Pinpoint the cell where the given text exists, returning its [x, y] midpoint coordinate. 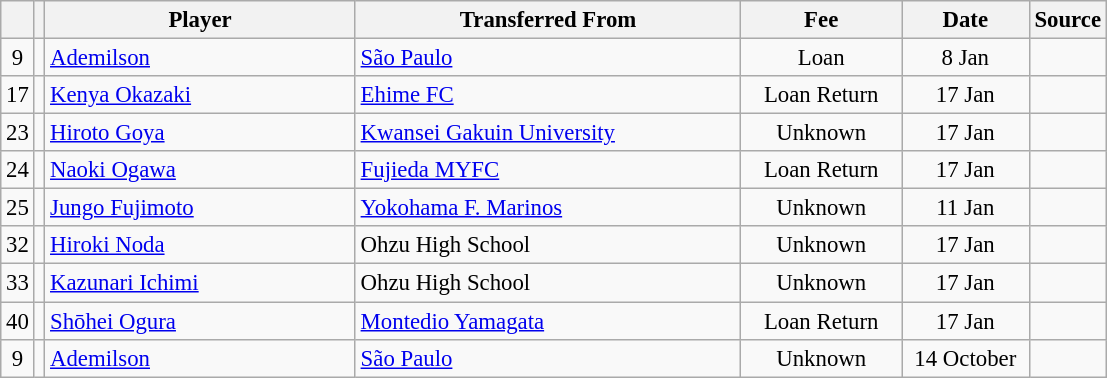
Shōhei Ogura [200, 321]
24 [18, 170]
40 [18, 321]
17 [18, 95]
25 [18, 208]
Yokohama F. Marinos [548, 208]
Loan [822, 58]
32 [18, 245]
Kwansei Gakuin University [548, 133]
Ehime FC [548, 95]
Fee [822, 20]
33 [18, 283]
Hiroto Goya [200, 133]
Source [1068, 20]
Kenya Okazaki [200, 95]
Kazunari Ichimi [200, 283]
Player [200, 20]
Naoki Ogawa [200, 170]
8 Jan [966, 58]
Montedio Yamagata [548, 321]
23 [18, 133]
11 Jan [966, 208]
Jungo Fujimoto [200, 208]
Fujieda MYFC [548, 170]
Date [966, 20]
Hiroki Noda [200, 245]
14 October [966, 358]
Transferred From [548, 20]
